Pinpoint the cell where the given text exists, returning its [x, y] midpoint coordinate. 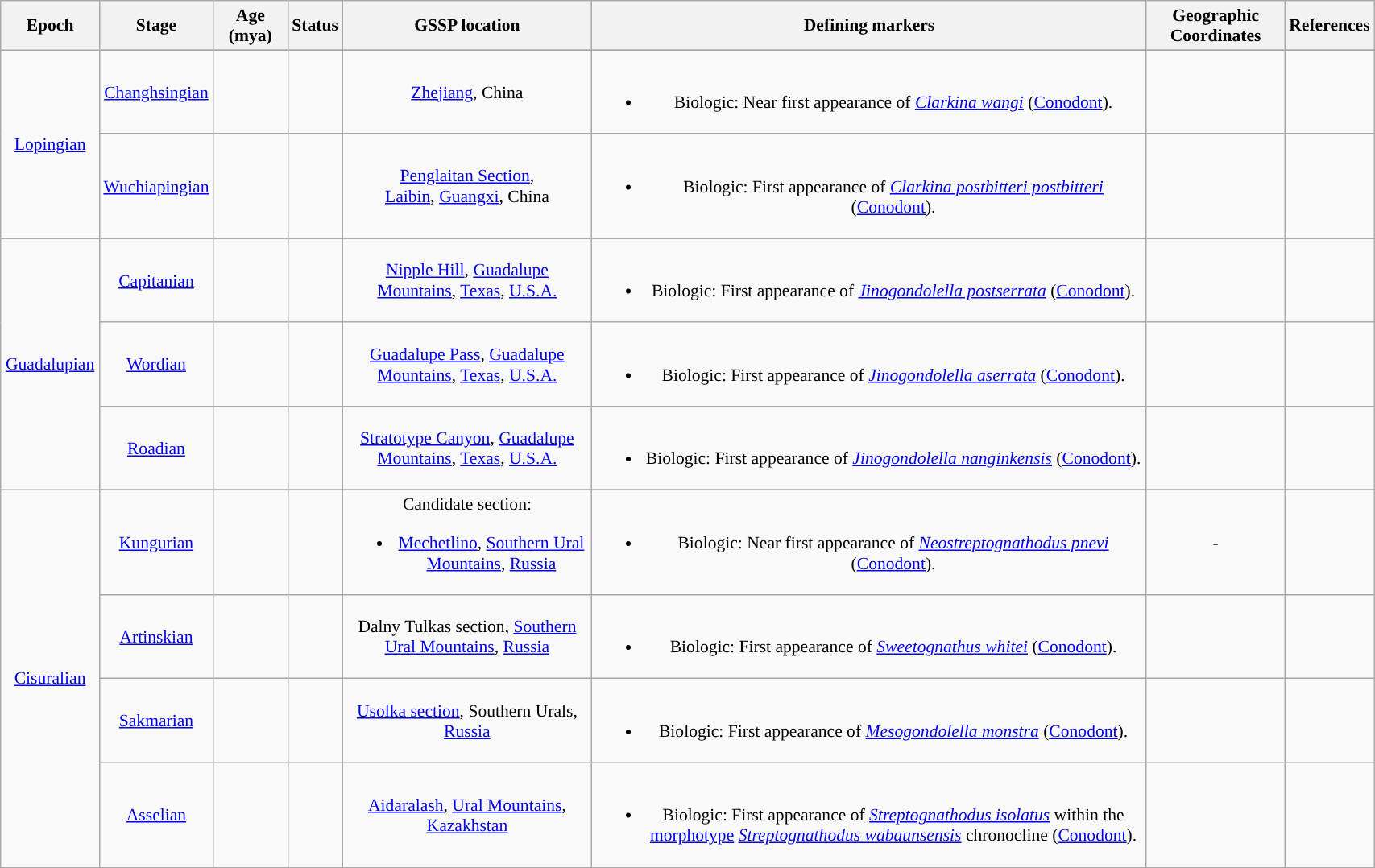
Biologic: First appearance of Jinogondolella postserrata (Conodont). [869, 280]
Biologic: First appearance of Sweetognathus whitei (Conodont). [869, 637]
Sakmarian [156, 721]
Biologic: First appearance of Clarkina postbitteri postbitteri (Conodont). [869, 187]
Aidaralash, Ural Mountains, Kazakhstan [467, 816]
Age (mya) [251, 26]
Biologic: First appearance of Mesogondolella monstra (Conodont). [869, 721]
Biologic: Near first appearance of Clarkina wangi (Conodont). [869, 92]
GSSP location [467, 26]
Biologic: First appearance of Jinogondolella aserrata (Conodont). [869, 365]
Status [315, 26]
Guadalupian [50, 364]
Kungurian [156, 543]
Roadian [156, 448]
Lopingian [50, 144]
Penglaitan Section,Laibin, Guangxi, China [467, 187]
Wuchiapingian [156, 187]
Biologic: Near first appearance of Neostreptognathodus pnevi (Conodont). [869, 543]
References [1329, 26]
Usolka section, Southern Urals, Russia [467, 721]
Epoch [50, 26]
Zhejiang, China [467, 92]
Biologic: First appearance of Jinogondolella nanginkensis (Conodont). [869, 448]
Dalny Tulkas section, Southern Ural Mountains, Russia [467, 637]
Changhsingian [156, 92]
Geographic Coordinates [1216, 26]
Stratotype Canyon, Guadalupe Mountains, Texas, U.S.A. [467, 448]
Guadalupe Pass, Guadalupe Mountains, Texas, U.S.A. [467, 365]
Stage [156, 26]
Candidate section:Mechetlino, Southern Ural Mountains, Russia [467, 543]
Nipple Hill, Guadalupe Mountains, Texas, U.S.A. [467, 280]
Biologic: First appearance of Streptognathodus isolatus within the morphotype Streptognathodus wabaunsensis chronocline (Conodont). [869, 816]
Cisuralian [50, 679]
Defining markers [869, 26]
Wordian [156, 365]
- [1216, 543]
Artinskian [156, 637]
Asselian [156, 816]
Capitanian [156, 280]
